Scan for the cell matching the given text and deliver its [x, y] coordinate at center. 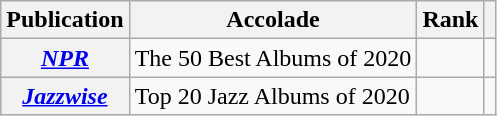
Jazzwise [65, 96]
Rank [450, 20]
NPR [65, 58]
Top 20 Jazz Albums of 2020 [273, 96]
Accolade [273, 20]
The 50 Best Albums of 2020 [273, 58]
Publication [65, 20]
